Locate the cell with the specified text and output its [x, y] center coordinate. 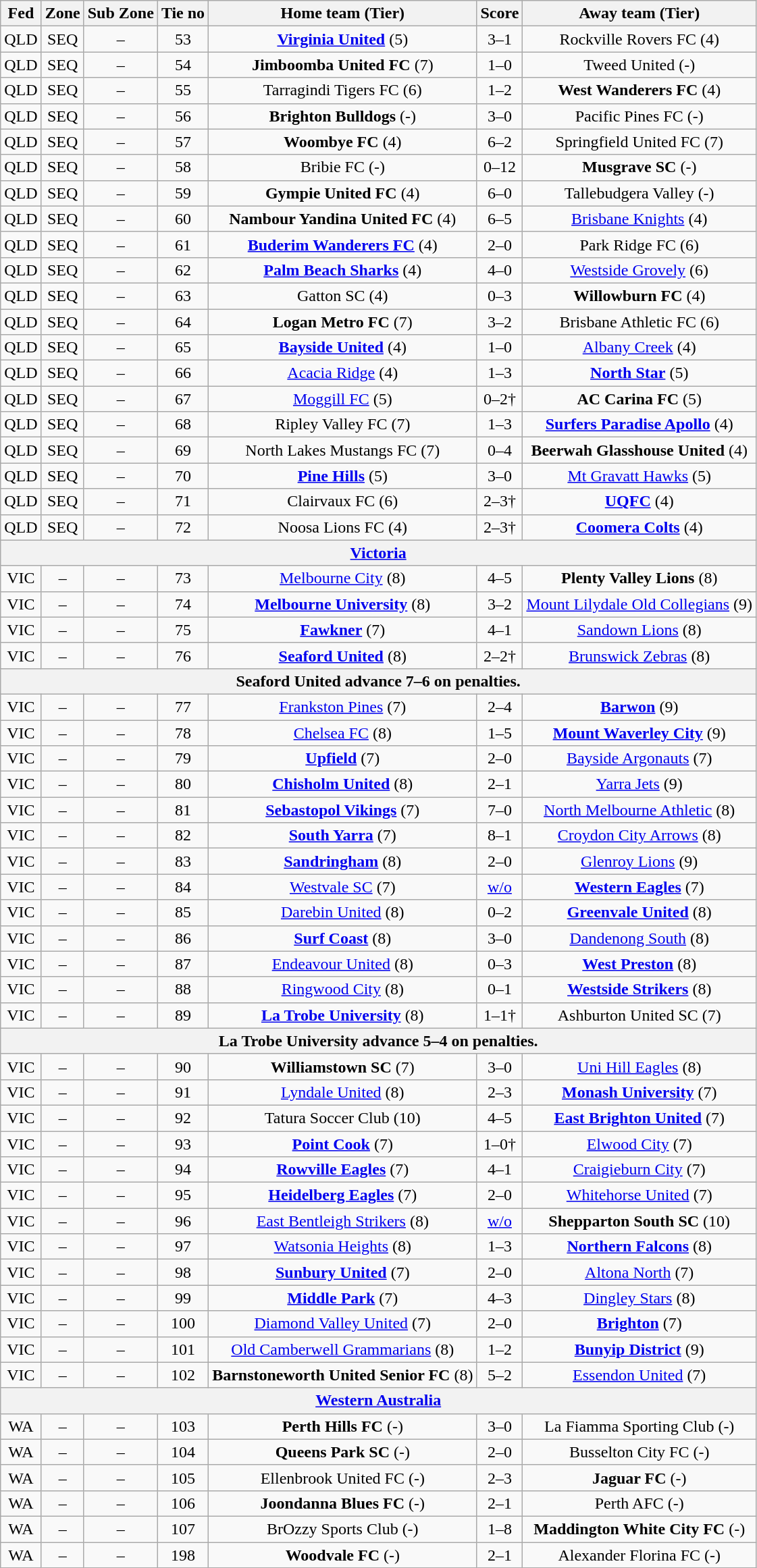
91 [182, 1092]
94 [182, 1170]
Surf Coast (8) [343, 938]
Frankston Pines (7) [343, 707]
Endeavour United (8) [343, 964]
Musgrave SC (-) [639, 167]
Acacia Ridge (4) [343, 373]
0–2 [500, 913]
198 [182, 1555]
Whitehorse United (7) [639, 1195]
69 [182, 450]
Fed [21, 13]
75 [182, 630]
Alexander Florina FC (-) [639, 1555]
57 [182, 142]
64 [182, 322]
93 [182, 1144]
Middle Park (7) [343, 1298]
Bayside Argonauts (7) [639, 759]
La Trobe University advance 5–4 on penalties. [378, 1041]
Heidelberg Eagles (7) [343, 1195]
Monash University (7) [639, 1092]
106 [182, 1503]
La Trobe University (8) [343, 1015]
Point Cook (7) [343, 1144]
96 [182, 1221]
Mount Waverley City (9) [639, 732]
Palm Beach Sharks (4) [343, 270]
4–3 [500, 1298]
Perth Hills FC (-) [343, 1426]
Pacific Pines FC (-) [639, 116]
Springfield United FC (7) [639, 142]
Ellenbrook United FC (-) [343, 1478]
Sub Zone [120, 13]
59 [182, 193]
70 [182, 476]
54 [182, 65]
Upfield (7) [343, 759]
North Star (5) [639, 373]
6–0 [500, 193]
Glenroy Lions (9) [639, 861]
UQFC (4) [639, 502]
Barwon (9) [639, 707]
62 [182, 270]
61 [182, 244]
AC Carina FC (5) [639, 399]
West Wanderers FC (4) [639, 90]
Queens Park SC (-) [343, 1452]
Clairvaux FC (6) [343, 502]
79 [182, 759]
Brisbane Athletic FC (6) [639, 322]
La Fiamma Sporting Club (-) [639, 1426]
7–0 [500, 810]
Plenty Valley Lions (8) [639, 578]
Joondanna Blues FC (-) [343, 1503]
Brighton (7) [639, 1324]
Tatura Soccer Club (10) [343, 1118]
78 [182, 732]
Sebastopol Vikings (7) [343, 810]
8–1 [500, 836]
North Melbourne Athletic (8) [639, 810]
Seaford United advance 7–6 on penalties. [378, 681]
Bayside United (4) [343, 348]
92 [182, 1118]
0–2† [500, 399]
100 [182, 1324]
84 [182, 887]
Croydon City Arrows (8) [639, 836]
77 [182, 707]
Gympie United FC (4) [343, 193]
95 [182, 1195]
1–1† [500, 1015]
Western Australia [378, 1401]
Zone [62, 13]
82 [182, 836]
Away team (Tier) [639, 13]
73 [182, 578]
105 [182, 1478]
Beerwah Glasshouse United (4) [639, 450]
Old Camberwell Grammarians (8) [343, 1349]
Westvale SC (7) [343, 887]
Mt Gravatt Hawks (5) [639, 476]
Barnstoneworth United Senior FC (8) [343, 1375]
Albany Creek (4) [639, 348]
81 [182, 810]
Tie no [182, 13]
1–5 [500, 732]
Ashburton United SC (7) [639, 1015]
Victoria [378, 553]
Brunswick Zebras (8) [639, 655]
3–1 [500, 39]
74 [182, 604]
Buderim Wanderers FC (4) [343, 244]
Tarragindi Tigers FC (6) [343, 90]
Busselton City FC (-) [639, 1452]
88 [182, 990]
Willowburn FC (4) [639, 296]
Lyndale United (8) [343, 1092]
Craigieburn City (7) [639, 1170]
Seaford United (8) [343, 655]
Tallebudgera Valley (-) [639, 193]
Moggill FC (5) [343, 399]
Darebin United (8) [343, 913]
North Lakes Mustangs FC (7) [343, 450]
Essendon United (7) [639, 1375]
Home team (Tier) [343, 13]
Sunbury United (7) [343, 1272]
2–2† [500, 655]
Melbourne University (8) [343, 604]
Fawkner (7) [343, 630]
89 [182, 1015]
Brisbane Knights (4) [639, 219]
1–8 [500, 1529]
71 [182, 502]
Chisholm United (8) [343, 784]
0–1 [500, 990]
Elwood City (7) [639, 1144]
Sandringham (8) [343, 861]
East Brighton United (7) [639, 1118]
Coomera Colts (4) [639, 527]
Sandown Lions (8) [639, 630]
103 [182, 1426]
Jimboomba United FC (7) [343, 65]
107 [182, 1529]
0–4 [500, 450]
58 [182, 167]
Woodvale FC (-) [343, 1555]
Surfers Paradise Apollo (4) [639, 425]
Pine Hills (5) [343, 476]
80 [182, 784]
Rowville Eagles (7) [343, 1170]
Virginia United (5) [343, 39]
Woombye FC (4) [343, 142]
Williamstown SC (7) [343, 1066]
Watsonia Heights (8) [343, 1247]
2–4 [500, 707]
6–5 [500, 219]
66 [182, 373]
72 [182, 527]
67 [182, 399]
Greenvale United (8) [639, 913]
86 [182, 938]
Diamond Valley United (7) [343, 1324]
102 [182, 1375]
Rockville Rovers FC (4) [639, 39]
60 [182, 219]
97 [182, 1247]
63 [182, 296]
1–0† [500, 1144]
Park Ridge FC (6) [639, 244]
65 [182, 348]
Uni Hill Eagles (8) [639, 1066]
Score [500, 13]
5–2 [500, 1375]
Ripley Valley FC (7) [343, 425]
Dandenong South (8) [639, 938]
Bunyip District (9) [639, 1349]
Melbourne City (8) [343, 578]
Maddington White City FC (-) [639, 1529]
East Bentleigh Strikers (8) [343, 1221]
Shepparton South SC (10) [639, 1221]
99 [182, 1298]
68 [182, 425]
Jaguar FC (-) [639, 1478]
90 [182, 1066]
98 [182, 1272]
Tweed United (-) [639, 65]
87 [182, 964]
Logan Metro FC (7) [343, 322]
85 [182, 913]
BrOzzy Sports Club (-) [343, 1529]
83 [182, 861]
Perth AFC (-) [639, 1503]
Dingley Stars (8) [639, 1298]
Chelsea FC (8) [343, 732]
Northern Falcons (8) [639, 1247]
53 [182, 39]
76 [182, 655]
West Preston (8) [639, 964]
0–12 [500, 167]
Bribie FC (-) [343, 167]
4–0 [500, 270]
Mount Lilydale Old Collegians (9) [639, 604]
Altona North (7) [639, 1272]
101 [182, 1349]
104 [182, 1452]
Brighton Bulldogs (-) [343, 116]
Western Eagles (7) [639, 887]
Noosa Lions FC (4) [343, 527]
Gatton SC (4) [343, 296]
Westside Grovely (6) [639, 270]
6–2 [500, 142]
56 [182, 116]
South Yarra (7) [343, 836]
Westside Strikers (8) [639, 990]
Nambour Yandina United FC (4) [343, 219]
Yarra Jets (9) [639, 784]
Ringwood City (8) [343, 990]
55 [182, 90]
